From the cell containing the given text, extract its center point as (x, y) coordinate. 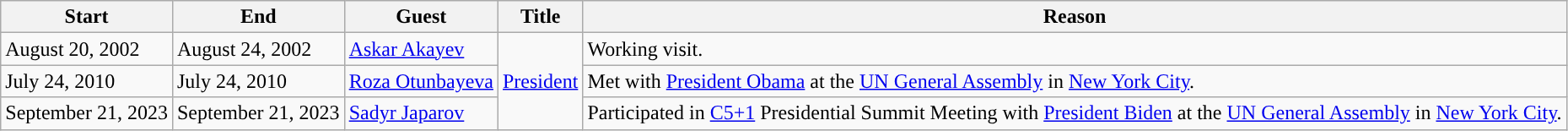
Guest (421, 17)
August 24, 2002 (258, 49)
End (258, 17)
Working visit. (1075, 49)
Askar Akayev (421, 49)
Start (87, 17)
President (540, 81)
Participated in C5+1 Presidential Summit Meeting with President Biden at the UN General Assembly in New York City. (1075, 113)
August 20, 2002 (87, 49)
Sadyr Japarov (421, 113)
Roza Otunbayeva (421, 81)
Title (540, 17)
Reason (1075, 17)
Met with President Obama at the UN General Assembly in New York City. (1075, 81)
